Search for the cell housing the specified text and yield its [x, y] center coordinate. 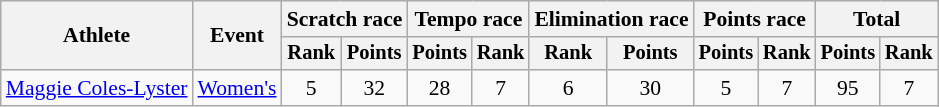
Event [238, 36]
95 [848, 88]
30 [650, 88]
6 [568, 88]
Tempo race [468, 19]
Elimination race [611, 19]
Maggie Coles-Lyster [97, 88]
Scratch race [345, 19]
Athlete [97, 36]
Total [877, 19]
Women's [238, 88]
32 [374, 88]
Points race [755, 19]
28 [439, 88]
